Detect which cell encompasses the target text, then output its [x, y] center coordinate. 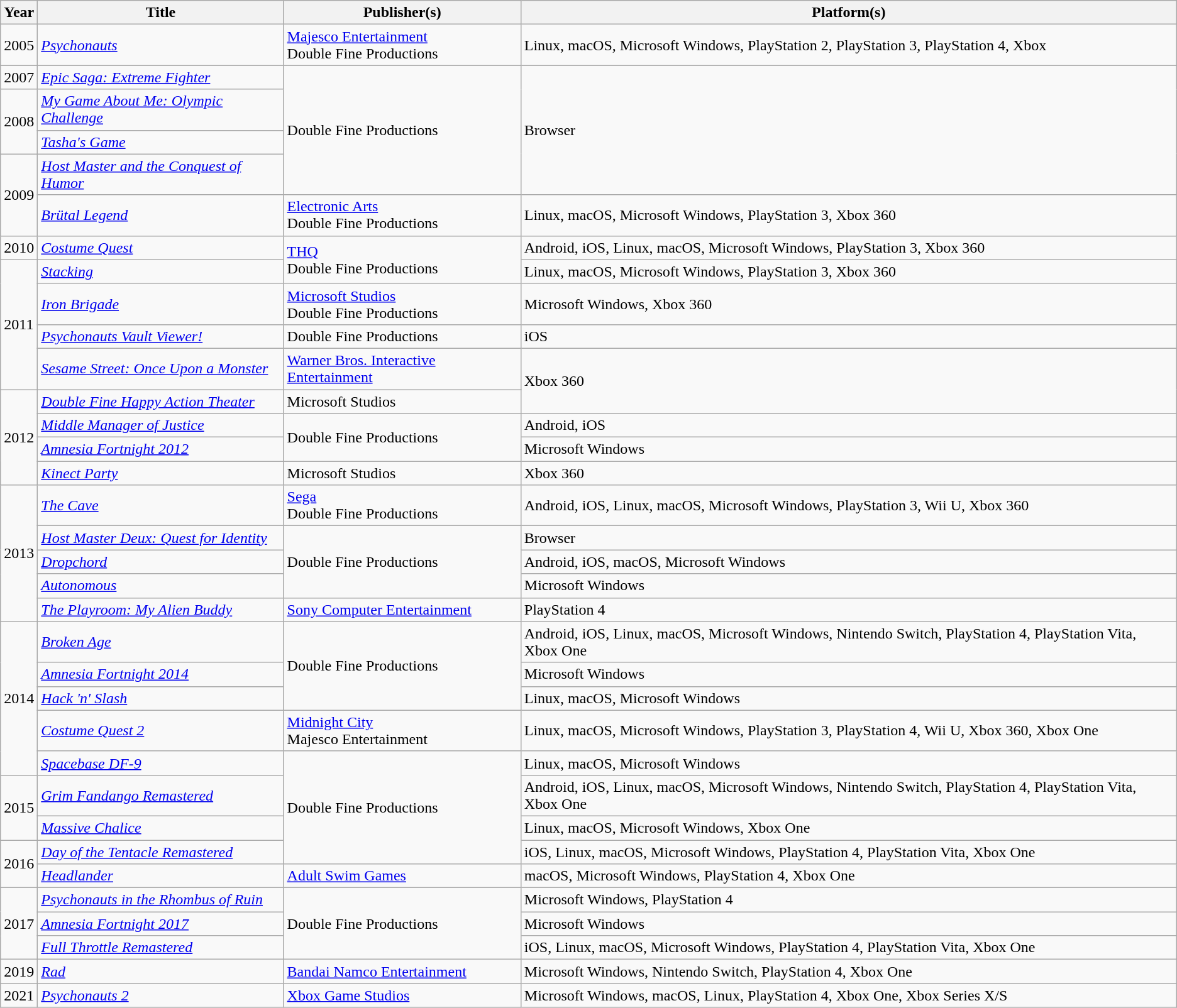
Linux, macOS, Microsoft Windows, PlayStation 2, PlayStation 3, PlayStation 4, Xbox [849, 45]
Host Master and the Conquest of Humor [161, 175]
Electronic ArtsDouble Fine Productions [402, 215]
2014 [19, 698]
2021 [19, 995]
Epic Saga: Extreme Fighter [161, 77]
The Cave [161, 505]
Year [19, 13]
Bandai Namco Entertainment [402, 972]
Iron Brigade [161, 304]
Sesame Street: Once Upon a Monster [161, 368]
Massive Chalice [161, 828]
Amnesia Fortnight 2012 [161, 449]
2017 [19, 924]
2011 [19, 324]
Microsoft Windows, PlayStation 4 [849, 900]
Microsoft Windows, macOS, Linux, PlayStation 4, Xbox One, Xbox Series X/S [849, 995]
Adult Swim Games [402, 876]
Majesco EntertainmentDouble Fine Productions [402, 45]
Xbox Game Studios [402, 995]
Linux, macOS, Microsoft Windows, Xbox One [849, 828]
Full Throttle Remastered [161, 948]
Brütal Legend [161, 215]
2013 [19, 553]
Microsoft Windows, Nintendo Switch, PlayStation 4, Xbox One [849, 972]
Title [161, 13]
2016 [19, 863]
PlayStation 4 [849, 610]
The Playroom: My Alien Buddy [161, 610]
Android, iOS, Linux, macOS, Microsoft Windows, PlayStation 3, Wii U, Xbox 360 [849, 505]
Psychonauts [161, 45]
Rad [161, 972]
macOS, Microsoft Windows, PlayStation 4, Xbox One [849, 876]
Psychonauts in the Rhombus of Ruin [161, 900]
iOS [849, 336]
2015 [19, 807]
My Game About Me: Olympic Challenge [161, 109]
Dropchord [161, 562]
2005 [19, 45]
2012 [19, 437]
2008 [19, 122]
Spacebase DF-9 [161, 763]
2010 [19, 248]
Headlander [161, 876]
Grim Fandango Remastered [161, 796]
Host Master Deux: Quest for Identity [161, 538]
SegaDouble Fine Productions [402, 505]
Costume Quest [161, 248]
Day of the Tentacle Remastered [161, 852]
2007 [19, 77]
Linux, macOS, Microsoft Windows, PlayStation 3, PlayStation 4, Wii U, Xbox 360, Xbox One [849, 730]
Amnesia Fortnight 2017 [161, 924]
Platform(s) [849, 13]
Warner Bros. Interactive Entertainment [402, 368]
Middle Manager of Justice [161, 425]
Microsoft StudiosDouble Fine Productions [402, 304]
Hack 'n' Slash [161, 698]
Costume Quest 2 [161, 730]
Publisher(s) [402, 13]
Double Fine Happy Action Theater [161, 402]
Microsoft Windows, Xbox 360 [849, 304]
Amnesia Fortnight 2014 [161, 674]
Tasha's Game [161, 142]
Android, iOS [849, 425]
Stacking [161, 271]
Psychonauts Vault Viewer! [161, 336]
Sony Computer Entertainment [402, 610]
Broken Age [161, 642]
THQDouble Fine Productions [402, 260]
Android, iOS, macOS, Microsoft Windows [849, 562]
Autonomous [161, 586]
2019 [19, 972]
Midnight CityMajesco Entertainment [402, 730]
2009 [19, 195]
Kinect Party [161, 473]
Psychonauts 2 [161, 995]
Android, iOS, Linux, macOS, Microsoft Windows, PlayStation 3, Xbox 360 [849, 248]
